Return [X, Y] of the center of cell containing provided text 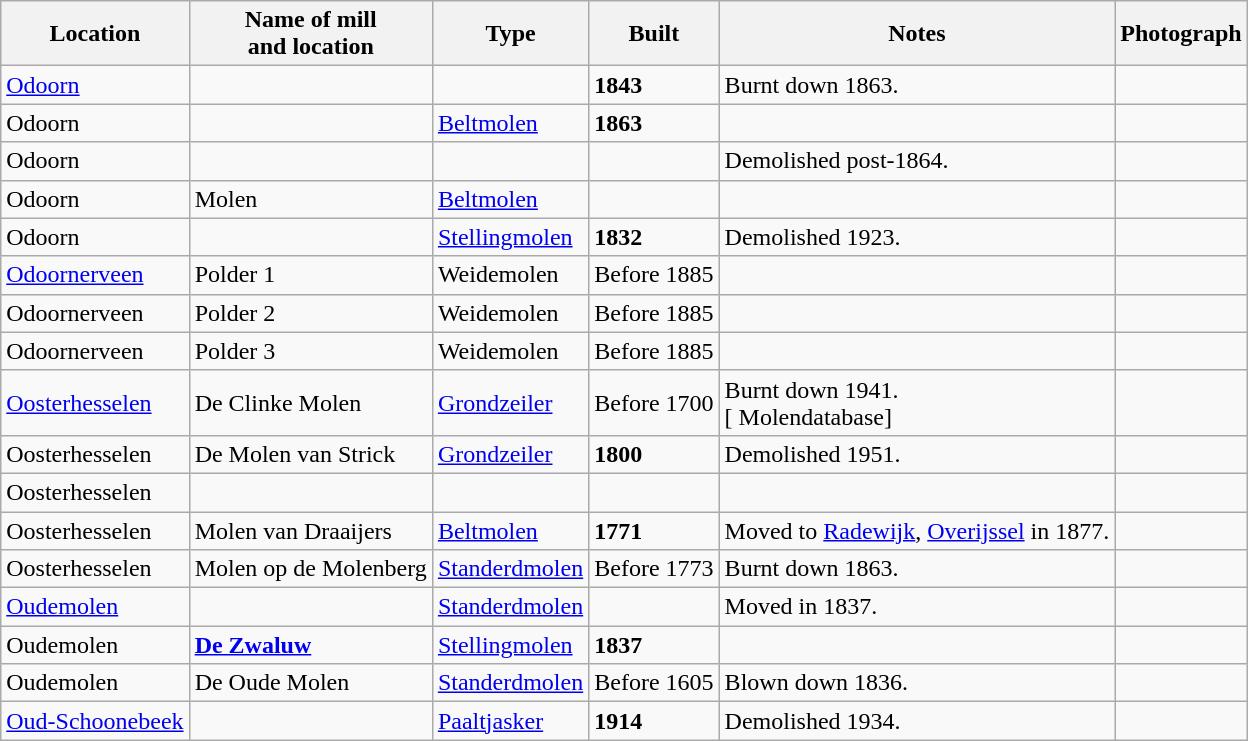
De Molen van Strick [310, 454]
Demolished post-1864. [917, 161]
Location [95, 34]
Before 1605 [654, 683]
Before 1773 [654, 569]
Moved to Radewijk, Overijssel in 1877. [917, 531]
Burnt down 1941.[ Molendatabase] [917, 402]
Oud-Schoonebeek [95, 721]
Notes [917, 34]
Before 1700 [654, 402]
Built [654, 34]
Photograph [1181, 34]
1863 [654, 123]
De Clinke Molen [310, 402]
Paaltjasker [510, 721]
Demolished 1923. [917, 237]
De Oude Molen [310, 683]
Name of milland location [310, 34]
Demolished 1951. [917, 454]
1914 [654, 721]
Demolished 1934. [917, 721]
Type [510, 34]
1771 [654, 531]
De Zwaluw [310, 645]
Blown down 1836. [917, 683]
Polder 3 [310, 351]
1832 [654, 237]
Moved in 1837. [917, 607]
Polder 2 [310, 313]
1800 [654, 454]
Molen [310, 199]
Polder 1 [310, 275]
1843 [654, 85]
Molen op de Molenberg [310, 569]
1837 [654, 645]
Molen van Draaijers [310, 531]
